Locate the cell with the specified text and output its (x, y) center coordinate. 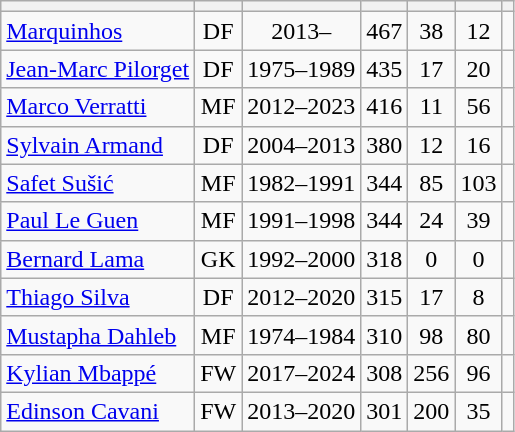
20 (478, 69)
1992–2000 (302, 259)
Thiago Silva (98, 297)
103 (478, 183)
Mustapha Dahleb (98, 335)
200 (432, 411)
1991–1998 (302, 221)
Safet Sušić (98, 183)
35 (478, 411)
Sylvain Armand (98, 145)
1974–1984 (302, 335)
85 (432, 183)
467 (384, 31)
39 (478, 221)
Jean-Marc Pilorget (98, 69)
1975–1989 (302, 69)
256 (432, 373)
2017–2024 (302, 373)
Paul Le Guen (98, 221)
Marco Verratti (98, 107)
96 (478, 373)
1982–1991 (302, 183)
315 (384, 297)
24 (432, 221)
16 (478, 145)
2013– (302, 31)
435 (384, 69)
308 (384, 373)
GK (218, 259)
11 (432, 107)
318 (384, 259)
80 (478, 335)
Edinson Cavani (98, 411)
416 (384, 107)
2012–2020 (302, 297)
38 (432, 31)
8 (478, 297)
2004–2013 (302, 145)
Bernard Lama (98, 259)
Kylian Mbappé (98, 373)
301 (384, 411)
2012–2023 (302, 107)
2013–2020 (302, 411)
56 (478, 107)
310 (384, 335)
380 (384, 145)
Marquinhos (98, 31)
98 (432, 335)
